Return [x, y] of the center of cell containing provided text 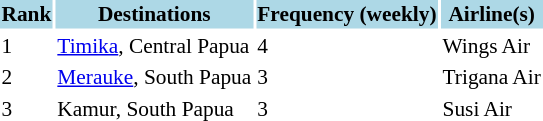
2 [26, 77]
Timika, Central Papua [154, 46]
1 [26, 46]
3 [347, 77]
Frequency (weekly) [347, 14]
Airline(s) [492, 14]
Destinations [154, 14]
Merauke, South Papua [154, 77]
Wings Air [492, 46]
Rank [26, 14]
4 [347, 46]
Trigana Air [492, 77]
